Locate the cell with the specified text and output its [X, Y] center coordinate. 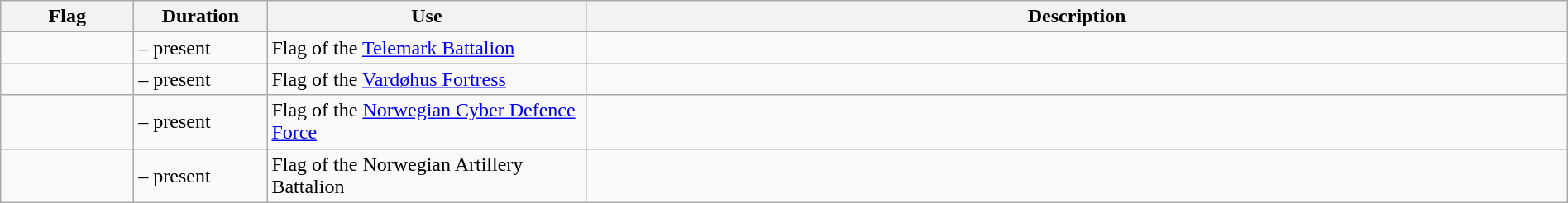
Flag of the Vardøhus Fortress [427, 79]
Flag of the Norwegian Artillery Battalion [427, 175]
Flag [68, 17]
Flag of the Norwegian Cyber Defence Force [427, 122]
Duration [200, 17]
Flag of the Telemark Battalion [427, 48]
Description [1077, 17]
Use [427, 17]
